Return (x, y) of the center of cell containing provided text 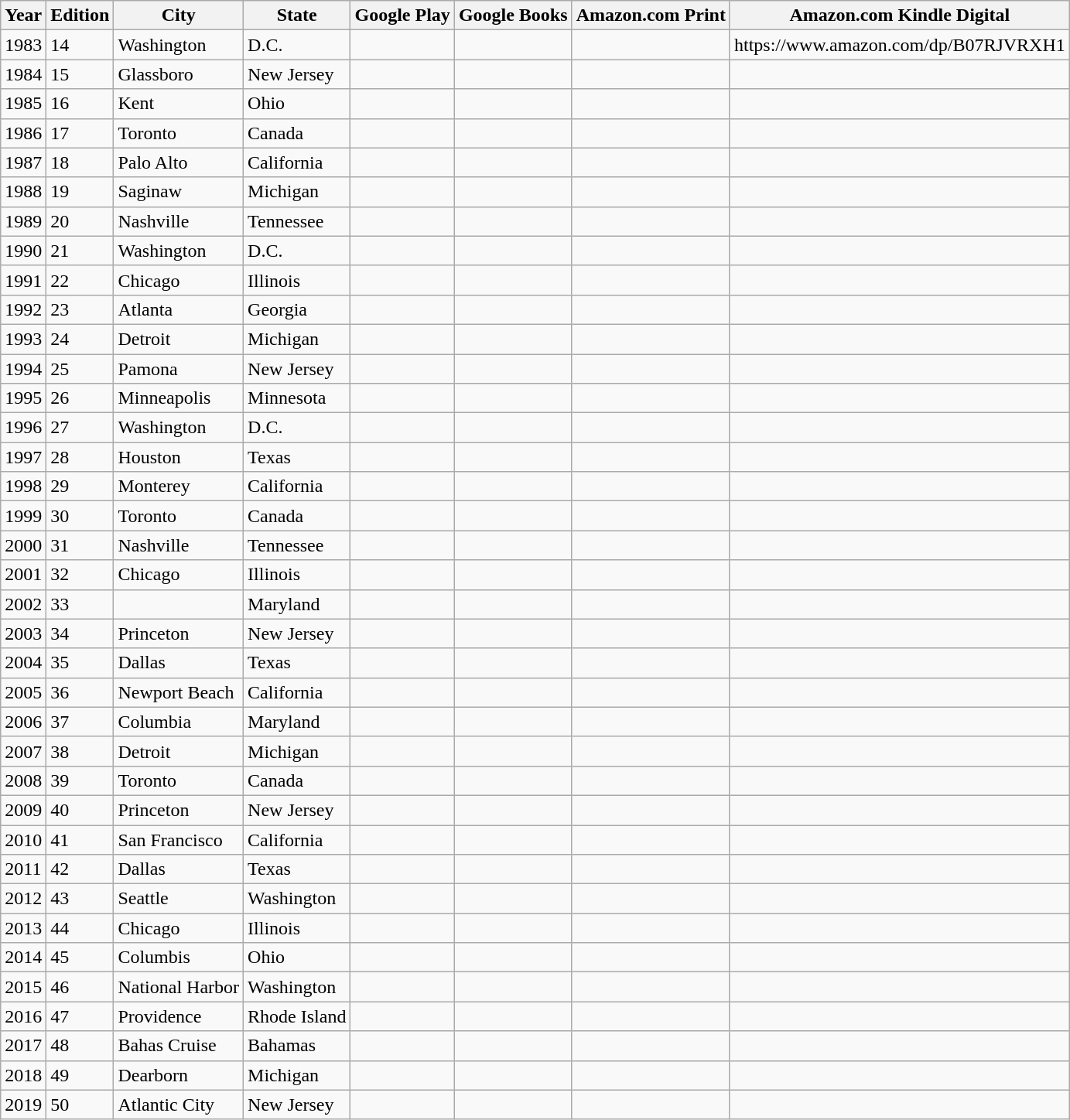
14 (80, 45)
Dearborn (179, 1075)
1995 (23, 398)
1997 (23, 457)
2009 (23, 810)
1984 (23, 74)
Minnesota (297, 398)
Houston (179, 457)
44 (80, 928)
2000 (23, 545)
Year (23, 15)
Palo Alto (179, 162)
Bahas Cruise (179, 1046)
2016 (23, 1016)
25 (80, 369)
2003 (23, 633)
Google Play (402, 15)
1989 (23, 221)
35 (80, 663)
2008 (23, 780)
San Francisco (179, 839)
18 (80, 162)
16 (80, 104)
2010 (23, 839)
21 (80, 251)
39 (80, 780)
31 (80, 545)
22 (80, 280)
2014 (23, 958)
Edition (80, 15)
Newport Beach (179, 692)
1992 (23, 309)
City (179, 15)
1996 (23, 428)
50 (80, 1105)
2012 (23, 899)
43 (80, 899)
Pamona (179, 369)
2017 (23, 1046)
State (297, 15)
1993 (23, 339)
2001 (23, 575)
1991 (23, 280)
48 (80, 1046)
49 (80, 1075)
40 (80, 810)
Columbia (179, 722)
Google Books (513, 15)
34 (80, 633)
Providence (179, 1016)
2018 (23, 1075)
Kent (179, 104)
37 (80, 722)
Columbis (179, 958)
26 (80, 398)
47 (80, 1016)
2004 (23, 663)
41 (80, 839)
Minneapolis (179, 398)
2011 (23, 869)
17 (80, 133)
2013 (23, 928)
Georgia (297, 309)
1985 (23, 104)
1990 (23, 251)
Atlantic City (179, 1105)
23 (80, 309)
Atlanta (179, 309)
1994 (23, 369)
https://www.amazon.com/dp/B07RJVRXH1 (899, 45)
Amazon.com Kindle Digital (899, 15)
1986 (23, 133)
46 (80, 987)
30 (80, 516)
Monterey (179, 487)
1998 (23, 487)
2019 (23, 1105)
Saginaw (179, 192)
33 (80, 604)
2015 (23, 987)
27 (80, 428)
National Harbor (179, 987)
Seattle (179, 899)
24 (80, 339)
19 (80, 192)
1988 (23, 192)
Glassboro (179, 74)
Bahamas (297, 1046)
1983 (23, 45)
Rhode Island (297, 1016)
2006 (23, 722)
38 (80, 751)
20 (80, 221)
42 (80, 869)
29 (80, 487)
1999 (23, 516)
Amazon.com Print (651, 15)
36 (80, 692)
2005 (23, 692)
45 (80, 958)
2002 (23, 604)
32 (80, 575)
1987 (23, 162)
15 (80, 74)
2007 (23, 751)
28 (80, 457)
